From the cell containing the given text, extract its center point as [x, y] coordinate. 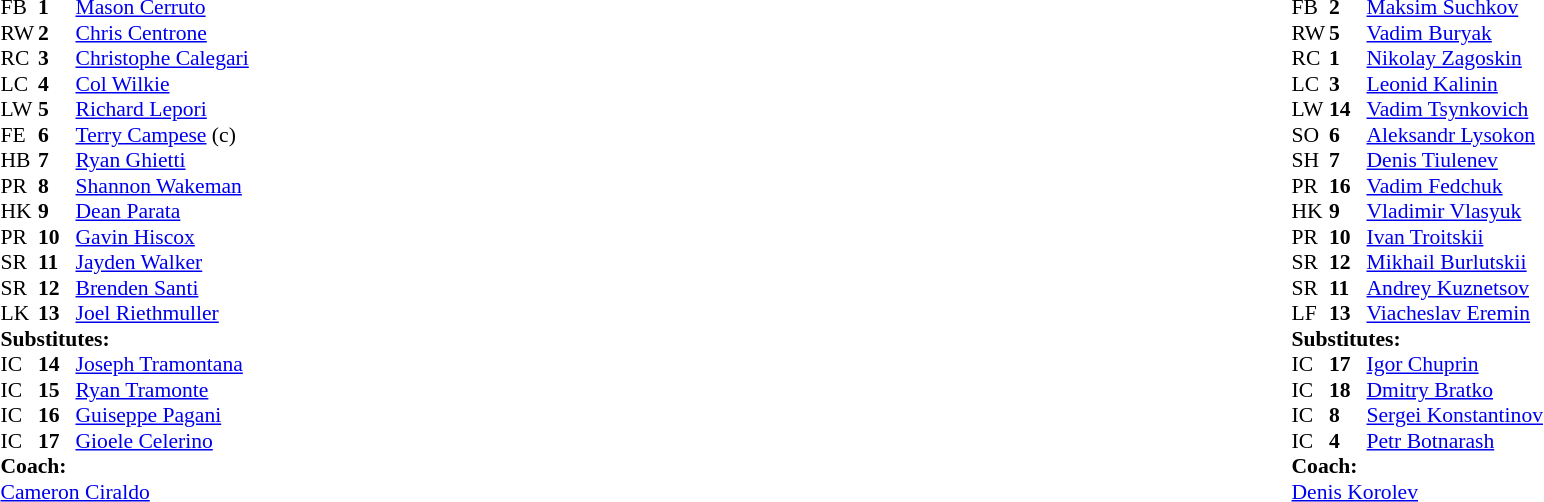
LK [19, 313]
FE [19, 135]
Vladimir Vlasyuk [1455, 211]
Sergei Konstantinov [1455, 415]
2 [57, 33]
Denis Tiulenev [1455, 161]
Ryan Ghietti [162, 161]
Dmitry Bratko [1455, 390]
Nikolay Zagoskin [1455, 59]
Aleksandr Lysokon [1455, 135]
Gavin Hiscox [162, 237]
Andrey Kuznetsov [1455, 288]
Richard Lepori [162, 109]
1 [1348, 59]
Joel Riethmuller [162, 313]
Brenden Santi [162, 288]
Col Wilkie [162, 84]
Christophe Calegari [162, 59]
Chris Centrone [162, 33]
Vadim Tsynkovich [1455, 109]
Joseph Tramontana [162, 365]
Shannon Wakeman [162, 186]
SO [1311, 135]
Leonid Kalinin [1455, 84]
Vadim Buryak [1455, 33]
Guiseppe Pagani [162, 415]
SH [1311, 161]
Viacheslav Eremin [1455, 313]
HB [19, 161]
LF [1311, 313]
Dean Parata [162, 211]
Jayden Walker [162, 263]
Vadim Fedchuk [1455, 186]
15 [57, 390]
Ivan Troitskii [1455, 237]
18 [1348, 390]
Mikhail Burlutskii [1455, 263]
Petr Botnarash [1455, 441]
Gioele Celerino [162, 441]
Terry Campese (c) [162, 135]
Ryan Tramonte [162, 390]
Igor Chuprin [1455, 365]
